Provide the [x, y] coordinate of the cell's center where the given text is located.  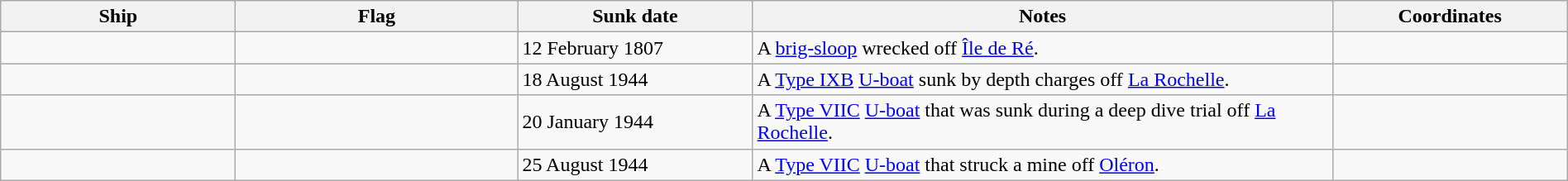
A Type VIIC U-boat that struck a mine off Oléron. [1042, 164]
A brig-sloop wrecked off Île de Ré. [1042, 48]
Coordinates [1450, 17]
20 January 1944 [635, 122]
Flag [377, 17]
Sunk date [635, 17]
18 August 1944 [635, 79]
Notes [1042, 17]
25 August 1944 [635, 164]
A Type IXB U-boat sunk by depth charges off La Rochelle. [1042, 79]
Ship [118, 17]
12 February 1807 [635, 48]
A Type VIIC U-boat that was sunk during a deep dive trial off La Rochelle. [1042, 122]
